Capture the cell that displays the provided text and extract its [x, y] central coordinate. 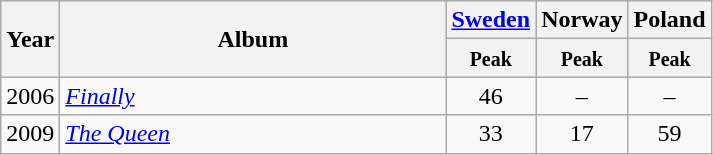
46 [491, 96]
33 [491, 134]
Year [30, 39]
2006 [30, 96]
17 [582, 134]
Sweden [491, 20]
59 [670, 134]
Poland [670, 20]
Album [253, 39]
Norway [582, 20]
Finally [253, 96]
The Queen [253, 134]
2009 [30, 134]
